Capture the cell that displays the provided text and extract its [x, y] central coordinate. 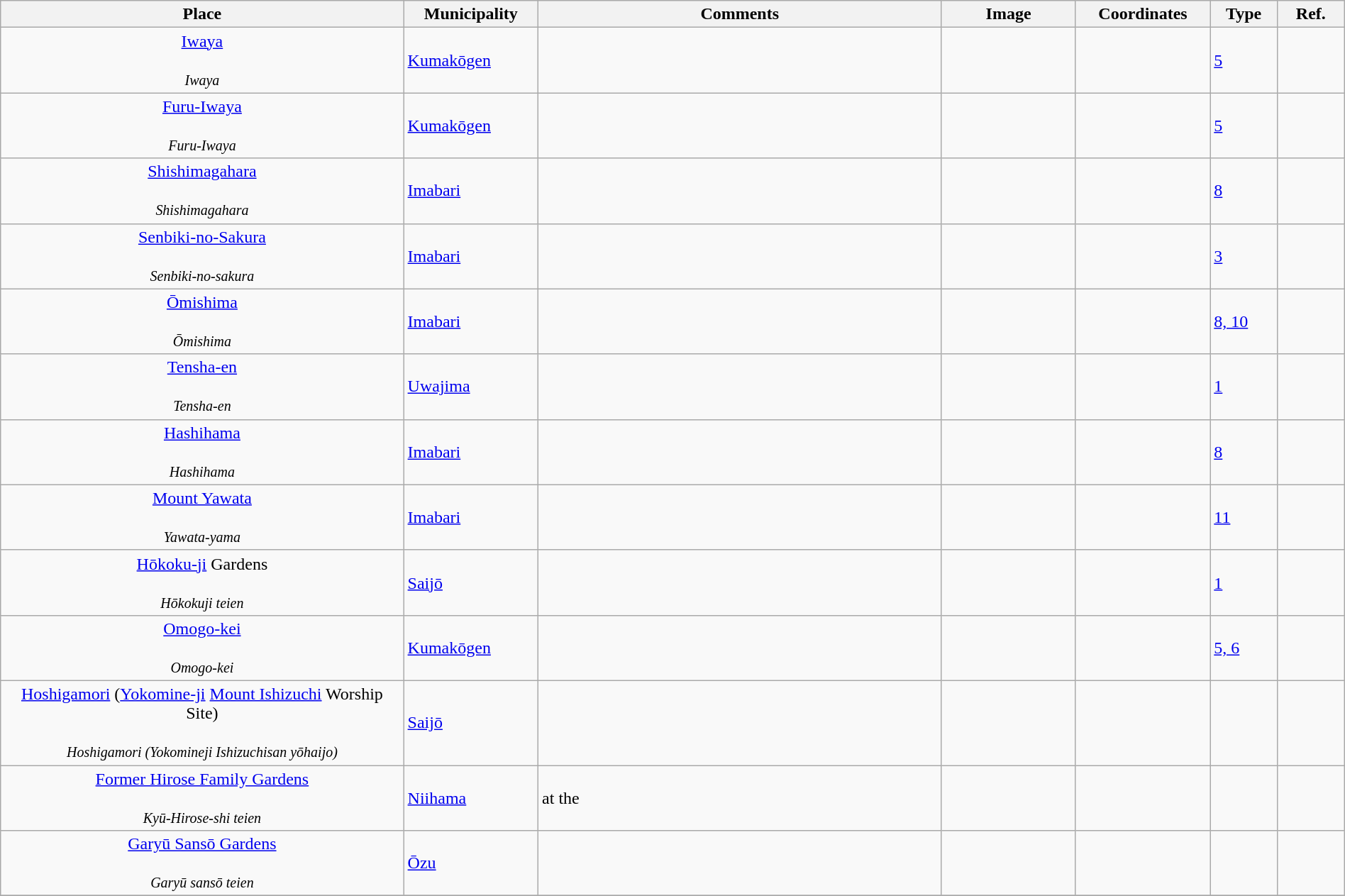
Municipality [471, 14]
Former Hirose Family GardensKyū-Hirose-shi teien [202, 797]
ŌmishimaŌmishima [202, 321]
3 [1244, 256]
Omogo-keiOmogo-kei [202, 648]
Senbiki-no-SakuraSenbiki-no-sakura [202, 256]
Ref. [1311, 14]
Hoshigamori (Yokomine-ji Mount Ishizuchi Worship Site)Hoshigamori (Yokomineji Ishizuchisan yōhaijo) [202, 722]
5, 6 [1244, 648]
8, 10 [1244, 321]
Tensha-enTensha-en [202, 387]
Type [1244, 14]
11 [1244, 517]
Mount YawataYawata-yama [202, 517]
Coordinates [1142, 14]
Image [1009, 14]
Uwajima [471, 387]
Hōkoku-ji GardensHōkokuji teien [202, 582]
IwayaIwaya [202, 60]
Comments [740, 14]
at the [740, 797]
Ōzu [471, 863]
Niihama [471, 797]
Place [202, 14]
Garyū Sansō GardensGaryū sansō teien [202, 863]
HashihamaHashihama [202, 452]
ShishimagaharaShishimagahara [202, 191]
Furu-IwayaFuru-Iwaya [202, 126]
